Determine the (x, y) coordinate at the center of the cell enclosing the given text.  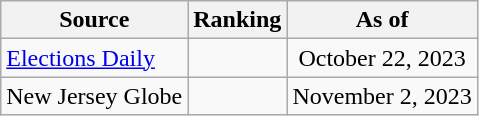
October 22, 2023 (382, 58)
Ranking (238, 20)
As of (382, 20)
November 2, 2023 (382, 96)
Elections Daily (94, 58)
Source (94, 20)
New Jersey Globe (94, 96)
